Capture the cell that displays the provided text and extract its (X, Y) central coordinate. 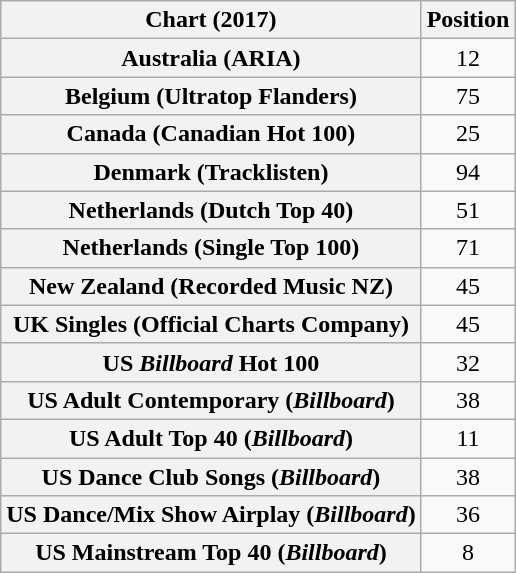
71 (468, 248)
Australia (ARIA) (211, 58)
New Zealand (Recorded Music NZ) (211, 286)
Position (468, 20)
12 (468, 58)
Netherlands (Single Top 100) (211, 248)
Denmark (Tracklisten) (211, 172)
US Adult Contemporary (Billboard) (211, 400)
US Dance Club Songs (Billboard) (211, 477)
Belgium (Ultratop Flanders) (211, 96)
US Billboard Hot 100 (211, 362)
11 (468, 438)
US Dance/Mix Show Airplay (Billboard) (211, 515)
32 (468, 362)
36 (468, 515)
Canada (Canadian Hot 100) (211, 134)
8 (468, 553)
UK Singles (Official Charts Company) (211, 324)
Netherlands (Dutch Top 40) (211, 210)
US Adult Top 40 (Billboard) (211, 438)
75 (468, 96)
25 (468, 134)
94 (468, 172)
US Mainstream Top 40 (Billboard) (211, 553)
51 (468, 210)
Chart (2017) (211, 20)
